Provide the (X, Y) coordinate of the cell's center where the given text is located.  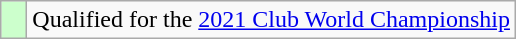
Qualified for the 2021 Club World Championship (272, 20)
